Identify which cell holds the provided text, then report its [x, y] central coordinate. 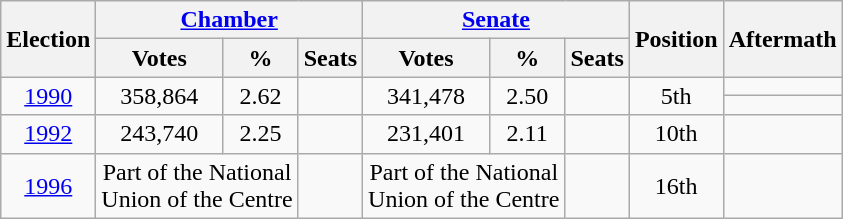
2.50 [527, 96]
Election [48, 39]
16th [676, 186]
2.25 [261, 134]
243,740 [160, 134]
5th [676, 96]
2.11 [527, 134]
Senate [496, 20]
Position [676, 39]
358,864 [160, 96]
1990 [48, 96]
1992 [48, 134]
341,478 [426, 96]
Aftermath [782, 39]
10th [676, 134]
1996 [48, 186]
231,401 [426, 134]
Chamber [230, 20]
2.62 [261, 96]
